Determine the [x, y] coordinate at the center of the cell enclosing the given text.  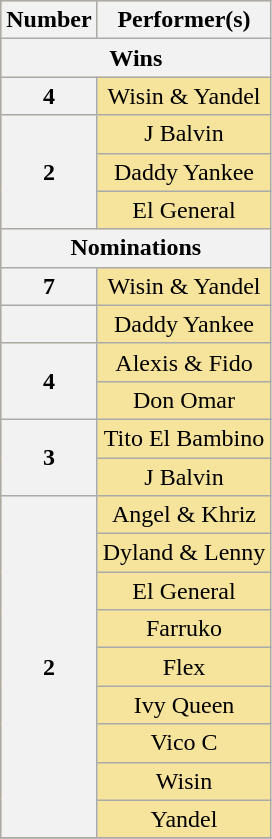
Ivy Queen [184, 705]
Tito El Bambino [184, 438]
Flex [184, 667]
Alexis & Fido [184, 362]
Wins [136, 58]
Performer(s) [184, 20]
3 [49, 457]
Don Omar [184, 400]
Vico C [184, 743]
Dyland & Lenny [184, 553]
Yandel [184, 819]
7 [49, 286]
Wisin [184, 781]
Number [49, 20]
Angel & Khriz [184, 515]
Nominations [136, 248]
Farruko [184, 629]
